Pinpoint the cell where the given text exists, returning its [X, Y] midpoint coordinate. 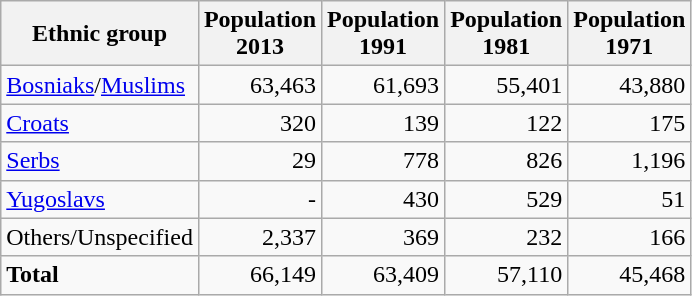
Ethnic group [100, 34]
- [260, 199]
Population1991 [384, 34]
Population2013 [260, 34]
232 [506, 237]
430 [384, 199]
Croats [100, 123]
43,880 [630, 85]
826 [506, 161]
Population1981 [506, 34]
Serbs [100, 161]
Population1971 [630, 34]
55,401 [506, 85]
Yugoslavs [100, 199]
166 [630, 237]
Total [100, 275]
369 [384, 237]
778 [384, 161]
61,693 [384, 85]
57,110 [506, 275]
63,409 [384, 275]
175 [630, 123]
63,463 [260, 85]
139 [384, 123]
45,468 [630, 275]
51 [630, 199]
Others/Unspecified [100, 237]
320 [260, 123]
122 [506, 123]
1,196 [630, 161]
Bosniaks/Muslims [100, 85]
529 [506, 199]
2,337 [260, 237]
29 [260, 161]
66,149 [260, 275]
